Search for the cell housing the specified text and yield its [x, y] center coordinate. 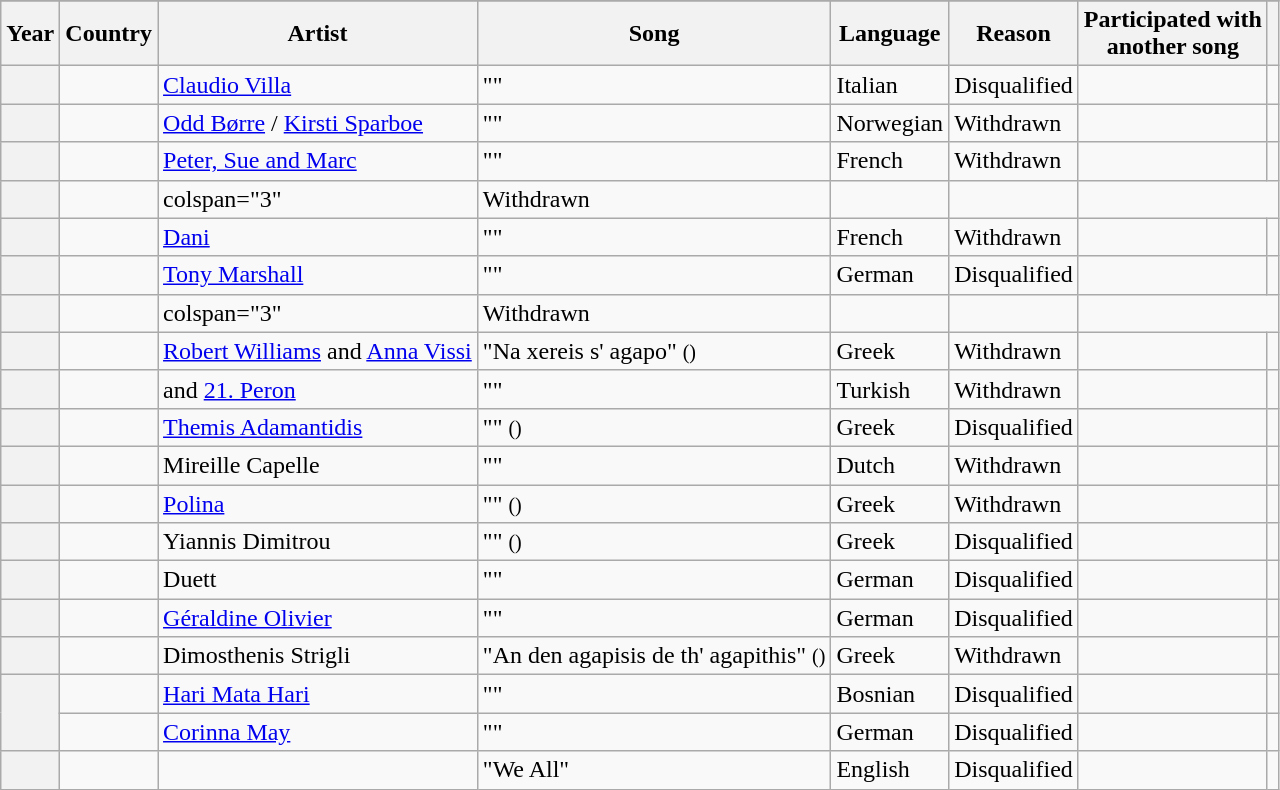
Odd Børre / Kirsti Sparboe [318, 123]
Artist [318, 34]
Country [109, 34]
Song [654, 34]
Themis Adamantidis [318, 427]
Reason [1014, 34]
and 21. Peron [318, 389]
Bosnian [890, 694]
Robert Williams and Anna Vissi [318, 351]
Year [30, 34]
Mireille Capelle [318, 465]
Tony Marshall [318, 275]
Yiannis Dimitrou [318, 542]
Géraldine Olivier [318, 618]
Participated withanother song [1172, 34]
Italian [890, 85]
Duett [318, 580]
"An den agapisis de th' agapithis" () [654, 656]
Corinna May [318, 732]
English [890, 770]
Dani [318, 237]
"We All" [654, 770]
Peter, Sue and Marc [318, 161]
"Na xereis s' agapo" () [654, 351]
Norwegian [890, 123]
Dutch [890, 465]
Polina [318, 503]
Hari Mata Hari [318, 694]
Language [890, 34]
Dimosthenis Strigli [318, 656]
Turkish [890, 389]
Claudio Villa [318, 85]
